Extract the (X, Y) coordinate from the center of the cell holding the provided text.  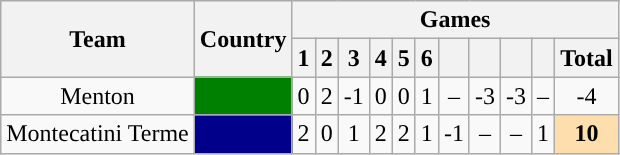
Total (587, 58)
-4 (587, 96)
Team (98, 39)
Montecatini Terme (98, 134)
4 (380, 58)
6 (426, 58)
3 (354, 58)
5 (404, 58)
Country (243, 39)
10 (587, 134)
Games (455, 20)
Menton (98, 96)
